Capture the cell that displays the provided text and extract its (x, y) central coordinate. 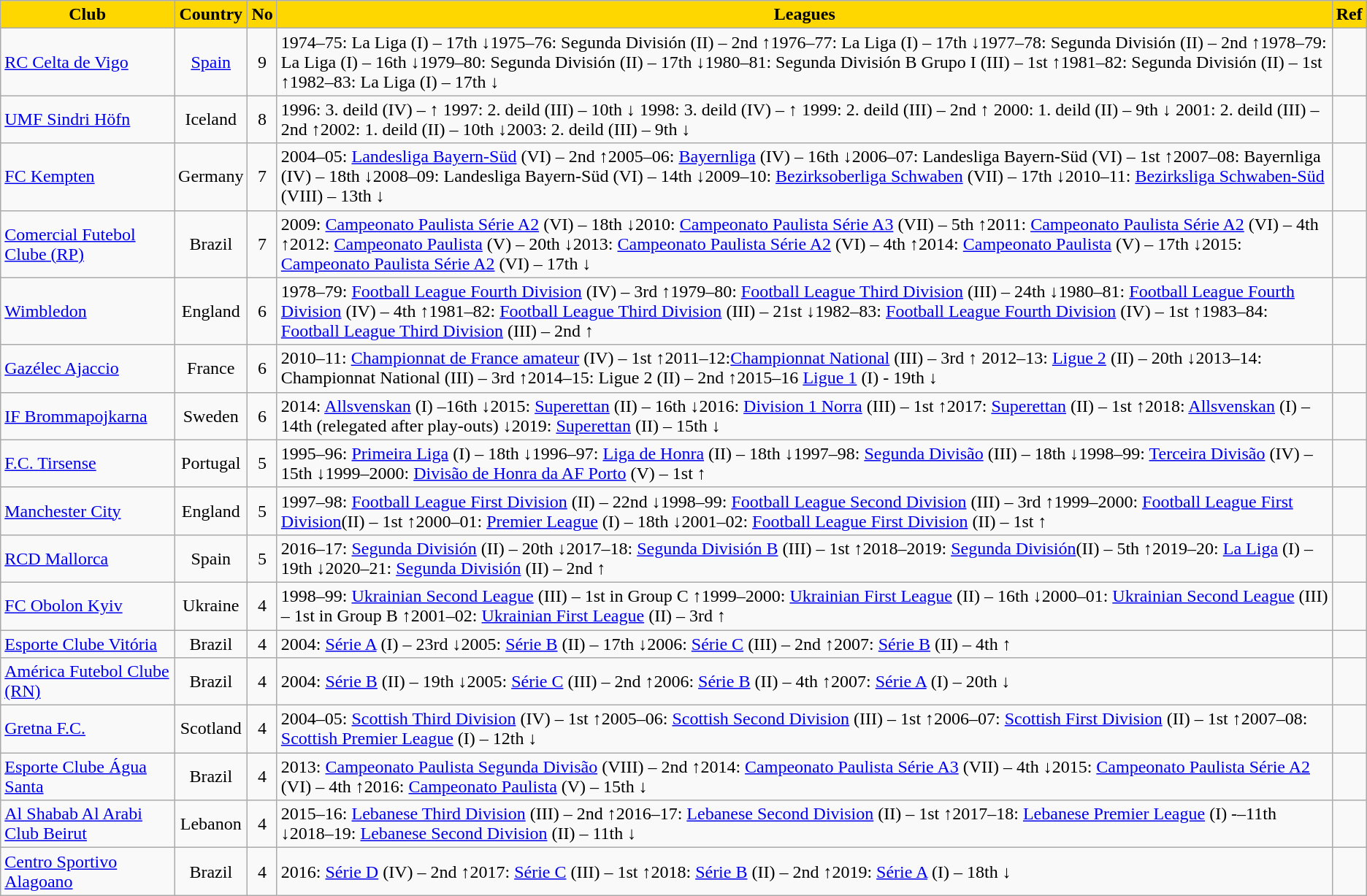
Ref (1349, 15)
2004: Série B (II) – 19th ↓2005: Série C (III) – 2nd ↑2006: Série B (II) – 4th ↑2007: Série A (I) – 20th ↓ (805, 682)
Sweden (211, 416)
Wimbledon (88, 311)
Esporte Clube Vitória (88, 643)
Al Shabab Al Arabi Club Beirut (88, 824)
Esporte Clube Água Santa (88, 777)
RCD Mallorca (88, 558)
Ukraine (211, 606)
Gazélec Ajaccio (88, 368)
América Futebol Clube (RN) (88, 682)
F.C. Tirsense (88, 463)
9 (262, 62)
FC Kempten (88, 177)
Manchester City (88, 511)
FC Obolon Kyiv (88, 606)
Scotland (211, 729)
RC Celta de Vigo (88, 62)
No (262, 15)
Germany (211, 177)
Club (88, 15)
Centro Sportivo Alagoano (88, 872)
2004: Série A (I) – 23rd ↓2005: Série B (II) – 17th ↓2006: Série C (III) – 2nd ↑2007: Série B (II) – 4th ↑ (805, 643)
Gretna F.C. (88, 729)
Comercial Futebol Clube (RP) (88, 244)
IF Brommapojkarna (88, 416)
Portugal (211, 463)
8 (262, 120)
Lebanon (211, 824)
2016: Série D (IV) – 2nd ↑2017: Série C (III) – 1st ↑2018: Série B (II) – 2nd ↑2019: Série A (I) – 18th ↓ (805, 872)
UMF Sindri Höfn (88, 120)
Iceland (211, 120)
France (211, 368)
Country (211, 15)
Leagues (805, 15)
